For the text-containing cell, return its midpoint in (X, Y) coordinate format. 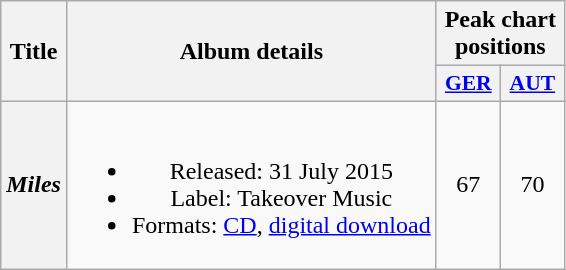
GER (468, 84)
67 (468, 184)
Title (34, 52)
70 (532, 184)
Miles (34, 184)
AUT (532, 84)
Released: 31 July 2015Label: Takeover MusicFormats: CD, digital download (251, 184)
Peak chart positions (500, 34)
Album details (251, 52)
